Find where the given text appears and provide that cell's center as [X, Y] coordinate. 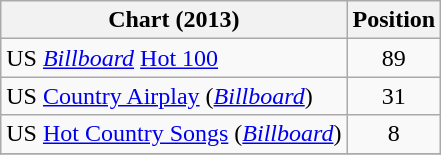
31 [394, 96]
US Billboard Hot 100 [174, 58]
US Hot Country Songs (Billboard) [174, 134]
8 [394, 134]
89 [394, 58]
US Country Airplay (Billboard) [174, 96]
Position [394, 20]
Chart (2013) [174, 20]
